Pinpoint the cell where the given text exists, returning its (x, y) midpoint coordinate. 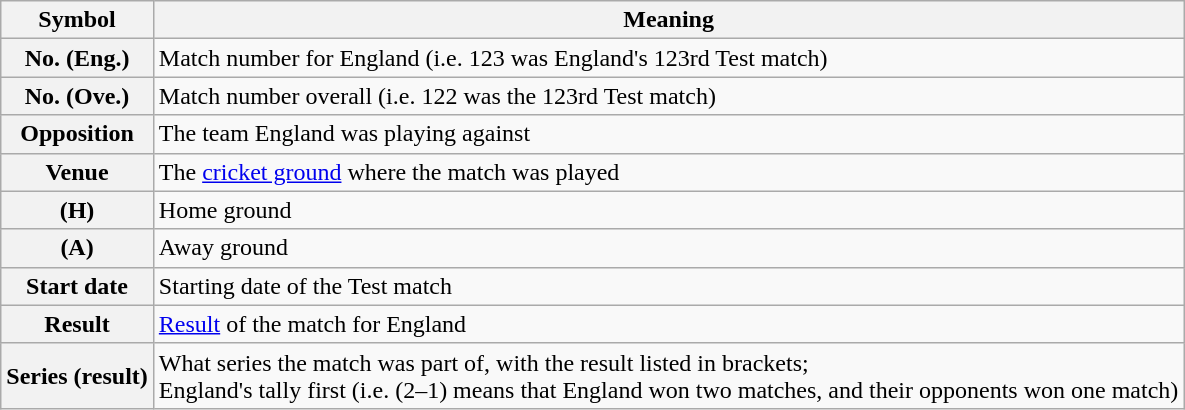
Series (result) (78, 376)
Result (78, 324)
Result of the match for England (668, 324)
Venue (78, 172)
Match number for England (i.e. 123 was England's 123rd Test match) (668, 58)
Symbol (78, 20)
Home ground (668, 210)
Away ground (668, 248)
(A) (78, 248)
The cricket ground where the match was played (668, 172)
Starting date of the Test match (668, 286)
Match number overall (i.e. 122 was the 123rd Test match) (668, 96)
(H) (78, 210)
Opposition (78, 134)
Start date (78, 286)
Meaning (668, 20)
The team England was playing against (668, 134)
No. (Ove.) (78, 96)
No. (Eng.) (78, 58)
